Identify which cell holds the provided text, then report its [X, Y] central coordinate. 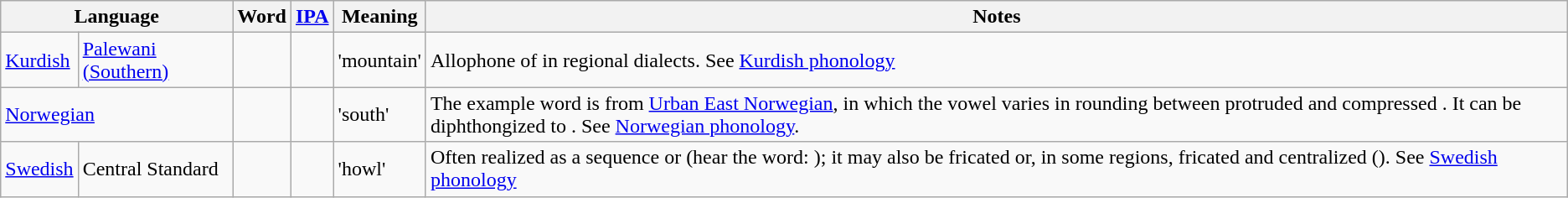
'mountain' [379, 60]
Meaning [379, 17]
'south' [379, 114]
IPA [312, 17]
Kurdish [39, 60]
Notes [997, 17]
Palewani (Southern) [156, 60]
Swedish [39, 169]
Allophone of in regional dialects. See Kurdish phonology [997, 60]
Often realized as a sequence or (hear the word: ); it may also be fricated or, in some regions, fricated and centralized (). See Swedish phonology [997, 169]
'howl' [379, 169]
Word [262, 17]
Language [117, 17]
Norwegian [117, 114]
Central Standard [156, 169]
